Detect which cell encompasses the target text, then output its (x, y) center coordinate. 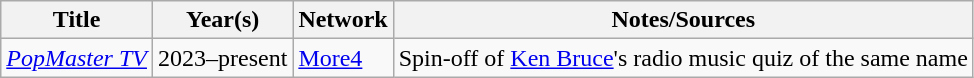
PopMaster TV (77, 58)
More4 (343, 58)
Notes/Sources (683, 20)
2023–present (222, 58)
Year(s) (222, 20)
Title (77, 20)
Network (343, 20)
Spin-off of Ken Bruce's radio music quiz of the same name (683, 58)
